Locate the cell with the specified text and output its [x, y] center coordinate. 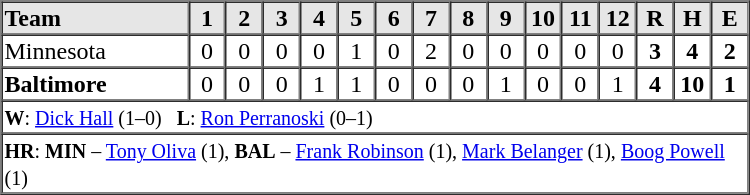
5 [356, 18]
E [730, 18]
H [692, 18]
HR: MIN – Tony Oliva (1), BAL – Frank Robinson (1), Mark Belanger (1), Boog Powell (1) [376, 164]
11 [580, 18]
6 [394, 18]
R [654, 18]
12 [618, 18]
Baltimore [96, 84]
W: Dick Hall (1–0) L: Ron Perranoski (0–1) [376, 116]
Minnesota [96, 50]
8 [468, 18]
Team [96, 18]
9 [506, 18]
7 [430, 18]
